For the text-containing cell, return its midpoint in [x, y] coordinate format. 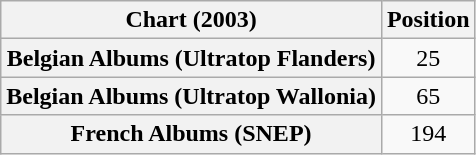
Belgian Albums (Ultratop Flanders) [192, 58]
65 [428, 96]
194 [428, 134]
Chart (2003) [192, 20]
Belgian Albums (Ultratop Wallonia) [192, 96]
Position [428, 20]
French Albums (SNEP) [192, 134]
25 [428, 58]
